Provide the (X, Y) coordinate of the cell's center where the given text is located.  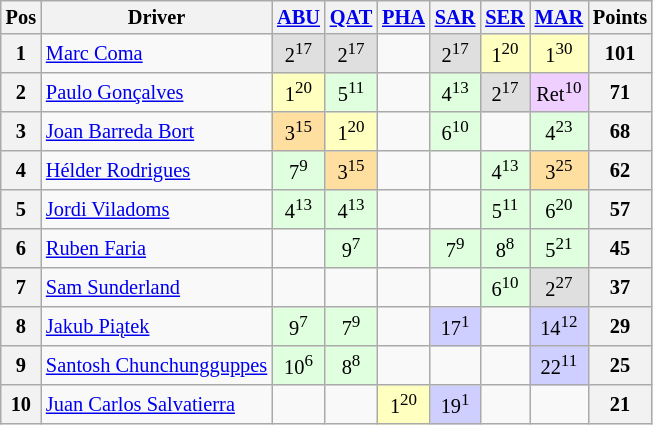
7 (21, 288)
71 (620, 92)
57 (620, 210)
Juan Carlos Salvatierra (156, 404)
Ruben Faria (156, 248)
SER (504, 17)
2 (21, 92)
Pos (21, 17)
Sam Sunderland (156, 288)
620 (559, 210)
325 (559, 170)
29 (620, 326)
8 (21, 326)
1412 (559, 326)
Joan Barreda Bort (156, 132)
Hélder Rodrigues (156, 170)
Jordi Viladoms (156, 210)
45 (620, 248)
68 (620, 132)
21 (620, 404)
3 (21, 132)
25 (620, 366)
PHA (404, 17)
1 (21, 54)
Paulo Gonçalves (156, 92)
QAT (351, 17)
5 (21, 210)
191 (455, 404)
Jakub Piątek (156, 326)
6 (21, 248)
Driver (156, 17)
4 (21, 170)
171 (455, 326)
62 (620, 170)
MAR (559, 17)
521 (559, 248)
227 (559, 288)
10 (21, 404)
Marc Coma (156, 54)
Ret10 (559, 92)
9 (21, 366)
Santosh Chunchungguppes (156, 366)
ABU (298, 17)
423 (559, 132)
37 (620, 288)
Points (620, 17)
130 (559, 54)
2211 (559, 366)
SAR (455, 17)
106 (298, 366)
101 (620, 54)
